Determine the (x, y) coordinate at the center of the cell enclosing the given text.  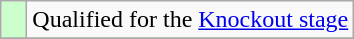
Qualified for the Knockout stage (190, 20)
